Detect which cell encompasses the target text, then output its [X, Y] center coordinate. 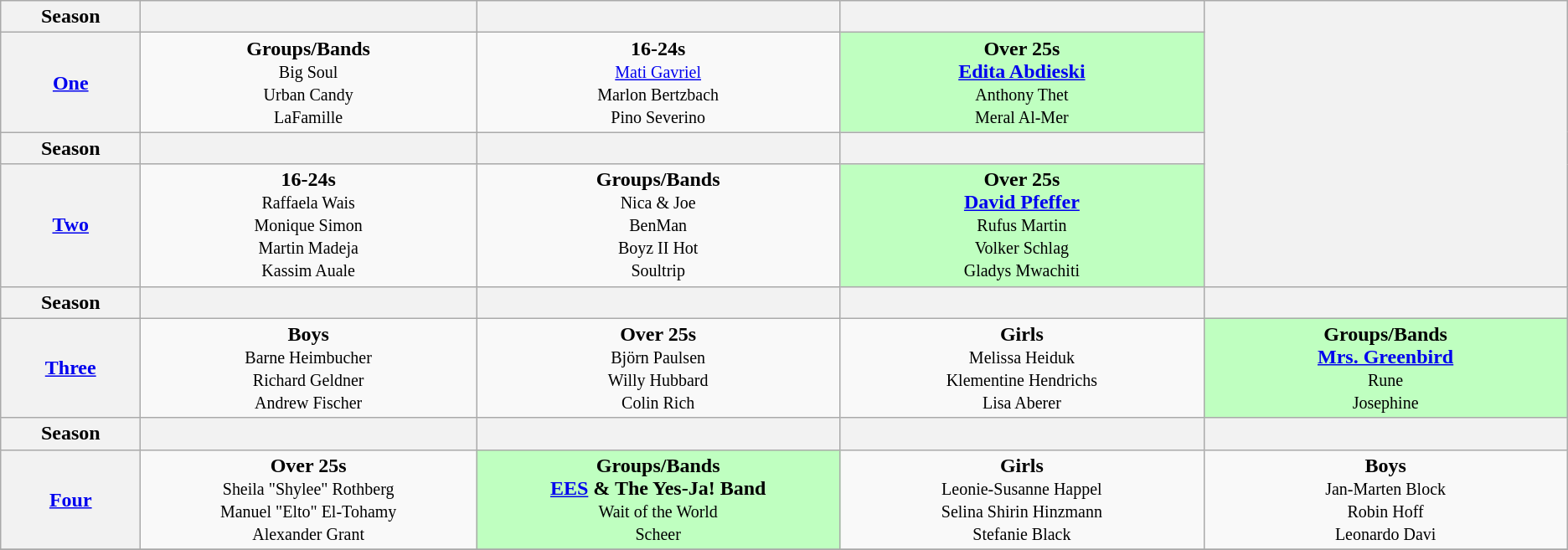
Groups/BandsNica & JoeBenManBoyz II HotSoultrip [658, 225]
Two [70, 225]
Groups/BandsEES & The Yes-Ja! BandWait of the WorldScheer [658, 499]
Groups/BandsMrs. GreenbirdRuneJosephine [1385, 368]
16-24sMati GavrielMarlon BertzbachPino Severino [658, 82]
GirlsMelissa HeidukKlementine HendrichsLisa Aberer [1022, 368]
BoysJan-Marten BlockRobin HoffLeonardo Davi [1385, 499]
Over 25sSheila "Shylee" RothbergManuel "Elto" El-TohamyAlexander Grant [308, 499]
Over 25sBjörn PaulsenWilly HubbardColin Rich [658, 368]
Over 25sEdita AbdieskiAnthony ThetMeral Al-Mer [1022, 82]
Four [70, 499]
16-24sRaffaela WaisMonique SimonMartin MadejaKassim Auale [308, 225]
Three [70, 368]
Over 25sDavid PfefferRufus MartinVolker SchlagGladys Mwachiti [1022, 225]
One [70, 82]
GirlsLeonie-Susanne HappelSelina Shirin HinzmannStefanie Black [1022, 499]
BoysBarne HeimbucherRichard GeldnerAndrew Fischer [308, 368]
Groups/BandsBig SoulUrban CandyLaFamille [308, 82]
